From the cell containing the given text, extract its center point as [x, y] coordinate. 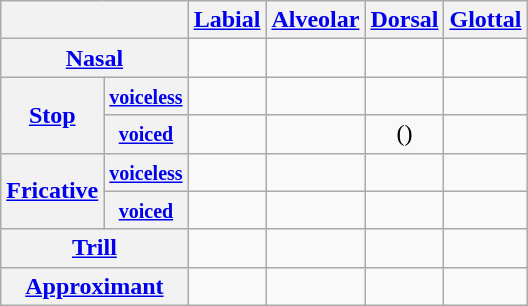
() [404, 134]
Trill [94, 248]
Fricative [52, 191]
Nasal [94, 58]
Stop [52, 115]
Alveolar [316, 20]
Glottal [486, 20]
Approximant [94, 286]
Labial [227, 20]
Dorsal [404, 20]
